Return (X, Y) of the center of cell containing provided text 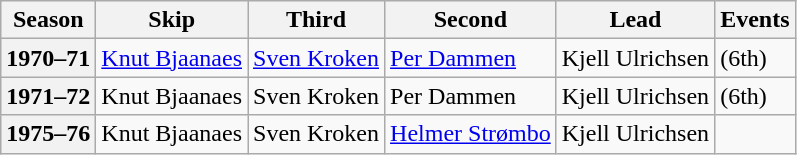
Lead (635, 20)
1970–71 (48, 58)
Skip (172, 20)
Events (755, 20)
Third (316, 20)
Second (471, 20)
Helmer Strømbo (471, 134)
1975–76 (48, 134)
Season (48, 20)
1971–72 (48, 96)
